Detect which cell encompasses the target text, then output its (X, Y) center coordinate. 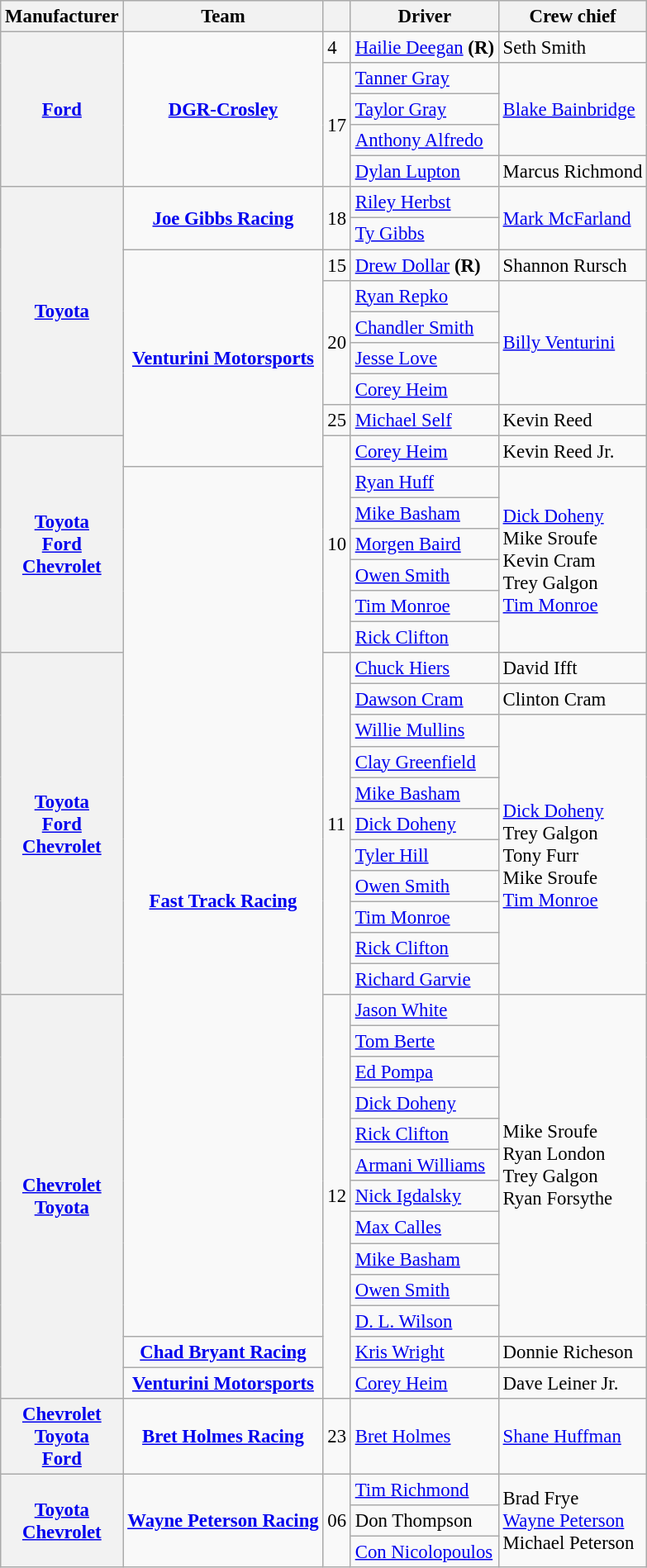
Tom Berte (425, 1042)
Chevrolet Toyota Ford (62, 1437)
Chandler Smith (425, 327)
Brad Frye Wayne Peterson Michael Peterson (573, 1520)
Nick Igdalsky (425, 1197)
Driver (425, 17)
06 (337, 1520)
Richard Garvie (425, 979)
Dawson Cram (425, 700)
Shannon Rursch (573, 265)
Riley Herbst (425, 202)
4 (337, 48)
Mike Sroufe Ryan London Trey Galgon Ryan Forsythe (573, 1166)
25 (337, 421)
Hailie Deegan (R) (425, 48)
Tanner Gray (425, 78)
Kris Wright (425, 1352)
Dave Leiner Jr. (573, 1383)
Dick Doheny Trey Galgon Tony Furr Mike Sroufe Tim Monroe (573, 855)
Fast Track Racing (223, 902)
Dylan Lupton (425, 172)
Ryan Repko (425, 296)
Bret Holmes Racing (223, 1437)
15 (337, 265)
18 (337, 218)
Jesse Love (425, 358)
Donnie Richeson (573, 1352)
Wayne Peterson Racing (223, 1520)
Chevrolet Toyota (62, 1196)
Armani Williams (425, 1166)
Marcus Richmond (573, 172)
Ryan Huff (425, 482)
Team (223, 17)
Shane Huffman (573, 1437)
Billy Venturini (573, 342)
Chuck Hiers (425, 668)
Seth Smith (573, 48)
DGR-Crosley (223, 110)
11 (337, 824)
10 (337, 544)
Joe Gibbs Racing (223, 218)
Bret Holmes (425, 1437)
Willie Mullins (425, 731)
Tim Richmond (425, 1490)
Morgen Baird (425, 544)
Toyota Chevrolet (62, 1520)
Con Nicolopoulos (425, 1551)
Max Calles (425, 1228)
Kevin Reed Jr. (573, 451)
David Ifft (573, 668)
Clay Greenfield (425, 762)
Toyota (62, 311)
Chad Bryant Racing (223, 1352)
Ty Gibbs (425, 234)
Ford (62, 110)
Manufacturer (62, 17)
Jason White (425, 1010)
Blake Bainbridge (573, 109)
Mark McFarland (573, 218)
12 (337, 1196)
Ed Pompa (425, 1072)
Clinton Cram (573, 700)
Taylor Gray (425, 110)
17 (337, 125)
Dick Doheny Mike Sroufe Kevin Cram Trey Galgon Tim Monroe (573, 560)
20 (337, 342)
Crew chief (573, 17)
23 (337, 1437)
Michael Self (425, 421)
Kevin Reed (573, 421)
D. L. Wilson (425, 1321)
Anthony Alfredo (425, 140)
Tyler Hill (425, 855)
Don Thompson (425, 1521)
Drew Dollar (R) (425, 265)
